Provide the (x, y) coordinate of the cell's center where the given text is located.  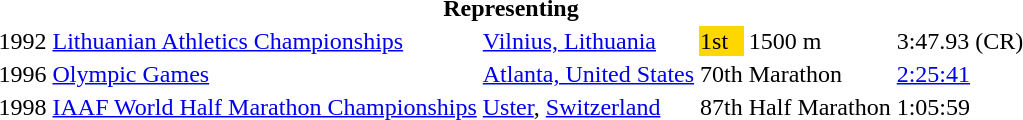
Marathon (820, 74)
Olympic Games (264, 74)
1st (722, 41)
Vilnius, Lithuania (588, 41)
Atlanta, United States (588, 74)
1500 m (820, 41)
Lithuanian Athletics Championships (264, 41)
70th (722, 74)
